Return [x, y] of the center of cell containing provided text 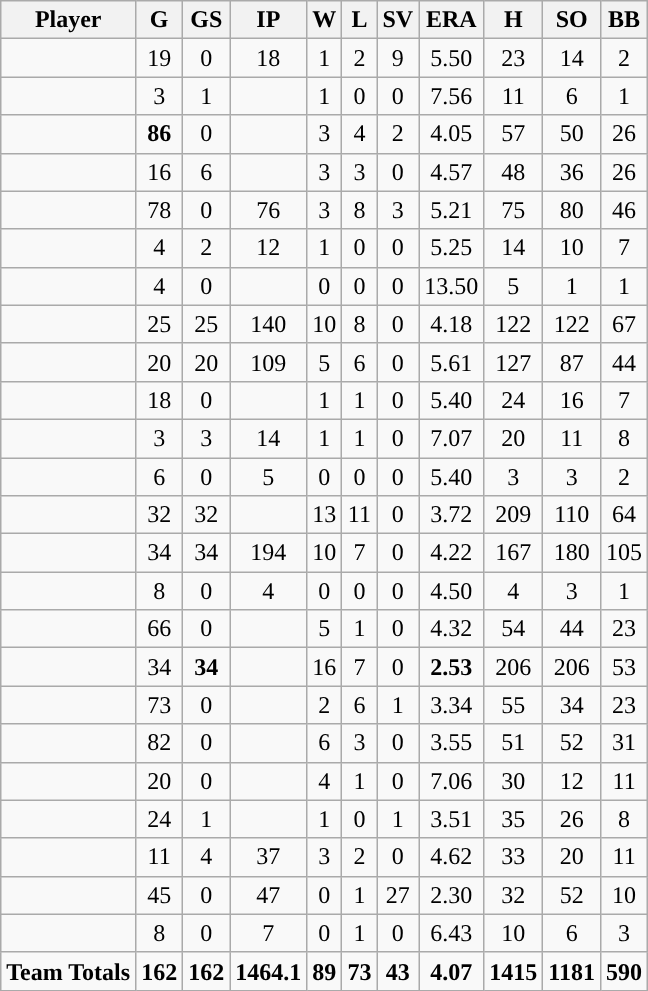
54 [514, 629]
140 [268, 324]
13.50 [452, 286]
5.21 [452, 210]
4.07 [452, 971]
Player [68, 20]
48 [514, 172]
4.62 [452, 857]
W [324, 20]
1415 [514, 971]
109 [268, 362]
35 [514, 819]
4.05 [452, 134]
50 [572, 134]
209 [514, 515]
53 [624, 667]
SV [398, 20]
47 [268, 895]
55 [514, 705]
89 [324, 971]
4.18 [452, 324]
180 [572, 553]
5.50 [452, 58]
87 [572, 362]
194 [268, 553]
167 [514, 553]
1464.1 [268, 971]
76 [268, 210]
57 [514, 134]
31 [624, 743]
78 [160, 210]
66 [160, 629]
13 [324, 515]
30 [514, 781]
33 [514, 857]
IP [268, 20]
86 [160, 134]
9 [398, 58]
45 [160, 895]
82 [160, 743]
4.57 [452, 172]
37 [268, 857]
3.34 [452, 705]
4.22 [452, 553]
4.32 [452, 629]
ERA [452, 20]
2.30 [452, 895]
64 [624, 515]
6.43 [452, 933]
590 [624, 971]
7.06 [452, 781]
H [514, 20]
127 [514, 362]
SO [572, 20]
51 [514, 743]
GS [206, 20]
7.56 [452, 96]
L [360, 20]
1181 [572, 971]
G [160, 20]
75 [514, 210]
4.50 [452, 591]
3.55 [452, 743]
27 [398, 895]
2.53 [452, 667]
67 [624, 324]
80 [572, 210]
43 [398, 971]
110 [572, 515]
7.07 [452, 438]
46 [624, 210]
105 [624, 553]
3.51 [452, 819]
5.61 [452, 362]
3.72 [452, 515]
36 [572, 172]
Team Totals [68, 971]
19 [160, 58]
5.25 [452, 248]
BB [624, 20]
